From the cell containing the given text, extract its center point as [x, y] coordinate. 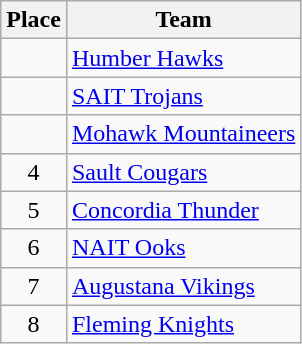
Sault Cougars [183, 172]
Humber Hawks [183, 58]
NAIT Ooks [183, 248]
Place [34, 20]
SAIT Trojans [183, 96]
8 [34, 324]
Mohawk Mountaineers [183, 134]
6 [34, 248]
Augustana Vikings [183, 286]
Concordia Thunder [183, 210]
Team [183, 20]
5 [34, 210]
4 [34, 172]
7 [34, 286]
Fleming Knights [183, 324]
